Capture the cell that displays the provided text and extract its (x, y) central coordinate. 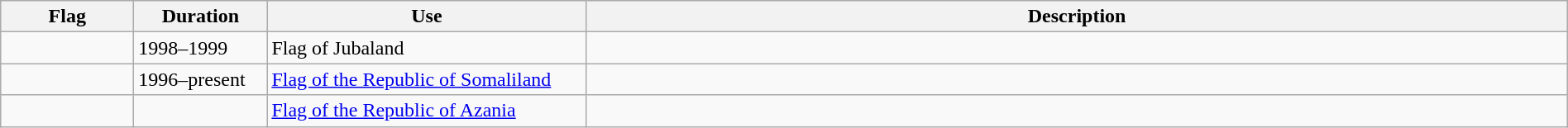
Duration (200, 17)
1998–1999 (200, 48)
1996–present (200, 79)
Flag (68, 17)
Description (1077, 17)
Flag of Jubaland (427, 48)
Use (427, 17)
Flag of the Republic of Azania (427, 111)
Flag of the Republic of Somaliland (427, 79)
